Return the (x, y) coordinate for the center point of the cell that contains the specified text.  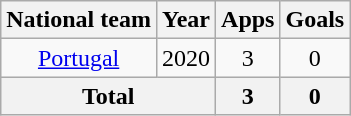
Year (186, 20)
Apps (248, 20)
National team (79, 20)
2020 (186, 58)
Total (108, 96)
Goals (315, 20)
Portugal (79, 58)
